Return [x, y] of the center of cell containing provided text 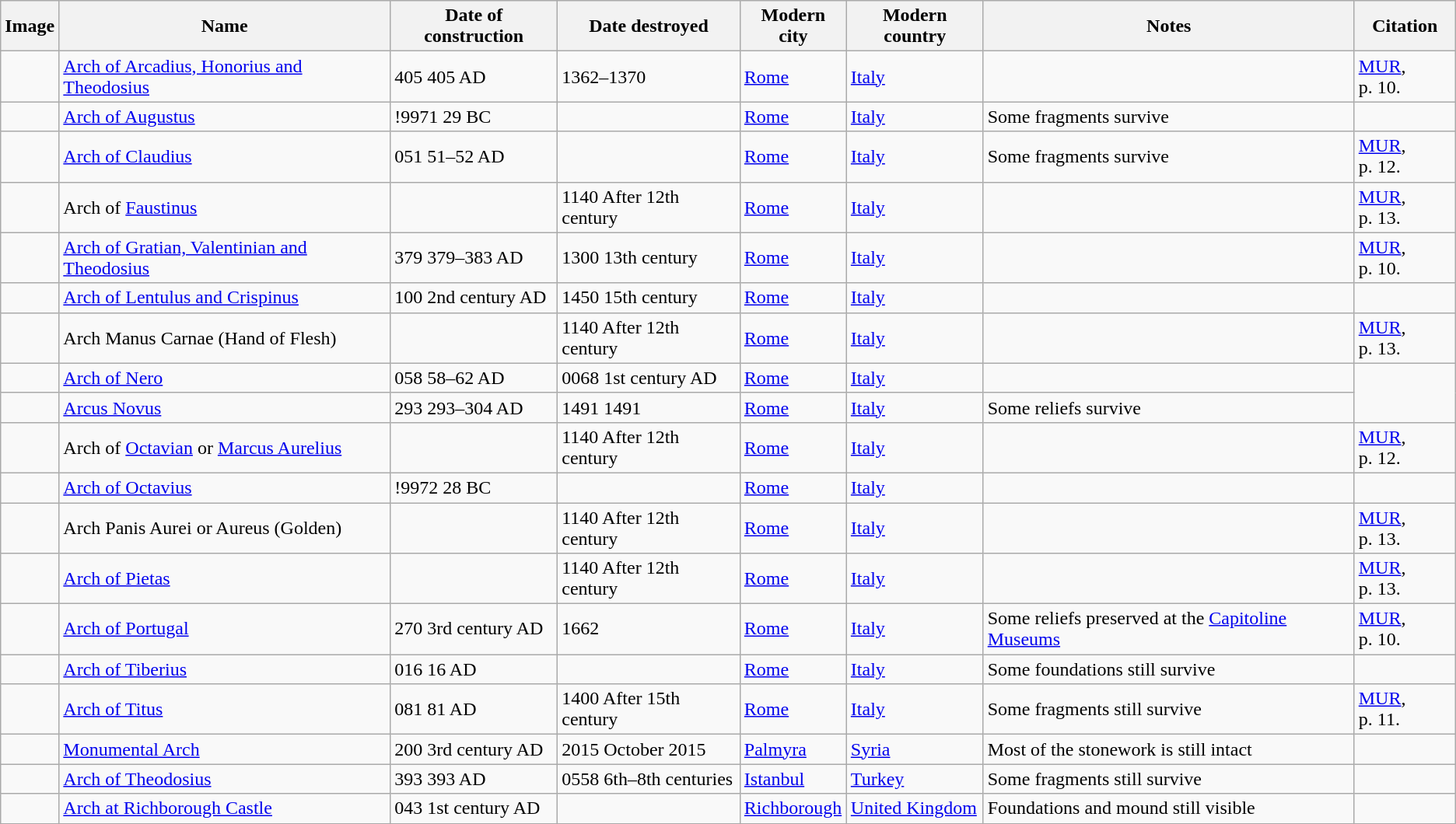
Most of the stonework is still intact [1168, 749]
Modern country [915, 26]
393 393 AD [474, 779]
Name [225, 26]
1450 15th century [649, 298]
Arch of Lentulus and Crispinus [225, 298]
Arch of Gratian, Valentinian and Theodosius [225, 258]
Date destroyed [649, 26]
Arch of Pietas [225, 578]
0558 6th–8th centuries [649, 779]
Arch of Portugal [225, 630]
Arch of Nero [225, 378]
051 51–52 AD [474, 157]
Arch of Augustus [225, 117]
405 405 AD [474, 76]
Arch of Claudius [225, 157]
Date of construction [474, 26]
293 293–304 AD [474, 407]
Foundations and mound still visible [1168, 808]
!9972 28 BC [474, 487]
200 3rd century AD [474, 749]
Image [30, 26]
Some foundations still survive [1168, 669]
1300 13th century [649, 258]
Turkey [915, 779]
Arch of Arcadius, Honorius and Theodosius [225, 76]
043 1st century AD [474, 808]
270 3rd century AD [474, 630]
1491 1491 [649, 407]
Arch of Tiberius [225, 669]
100 2nd century AD [474, 298]
Monumental Arch [225, 749]
379 379–383 AD [474, 258]
Arch of Titus [225, 709]
Notes [1168, 26]
Arch of Theodosius [225, 779]
Istanbul [793, 779]
Palmyra [793, 749]
0068 1st century AD [649, 378]
!9971 29 BC [474, 117]
Arch of Faustinus [225, 207]
Modern city [793, 26]
Richborough [793, 808]
016 16 AD [474, 669]
Some reliefs preserved at the Capitoline Museums [1168, 630]
Citation [1405, 26]
Arcus Novus [225, 407]
Syria [915, 749]
1362–1370 [649, 76]
Some reliefs survive [1168, 407]
1662 [649, 630]
081 81 AD [474, 709]
United Kingdom [915, 808]
Arch of Octavius [225, 487]
Arch Manus Carnae (Hand of Flesh) [225, 337]
2015 October 2015 [649, 749]
1400 After 15th century [649, 709]
MUR, p. 11. [1405, 709]
Arch at Richborough Castle [225, 808]
058 58–62 AD [474, 378]
Arch Panis Aurei or Aureus (Golden) [225, 527]
Arch of Octavian or Marcus Aurelius [225, 448]
